Capture the cell that displays the provided text and extract its [X, Y] central coordinate. 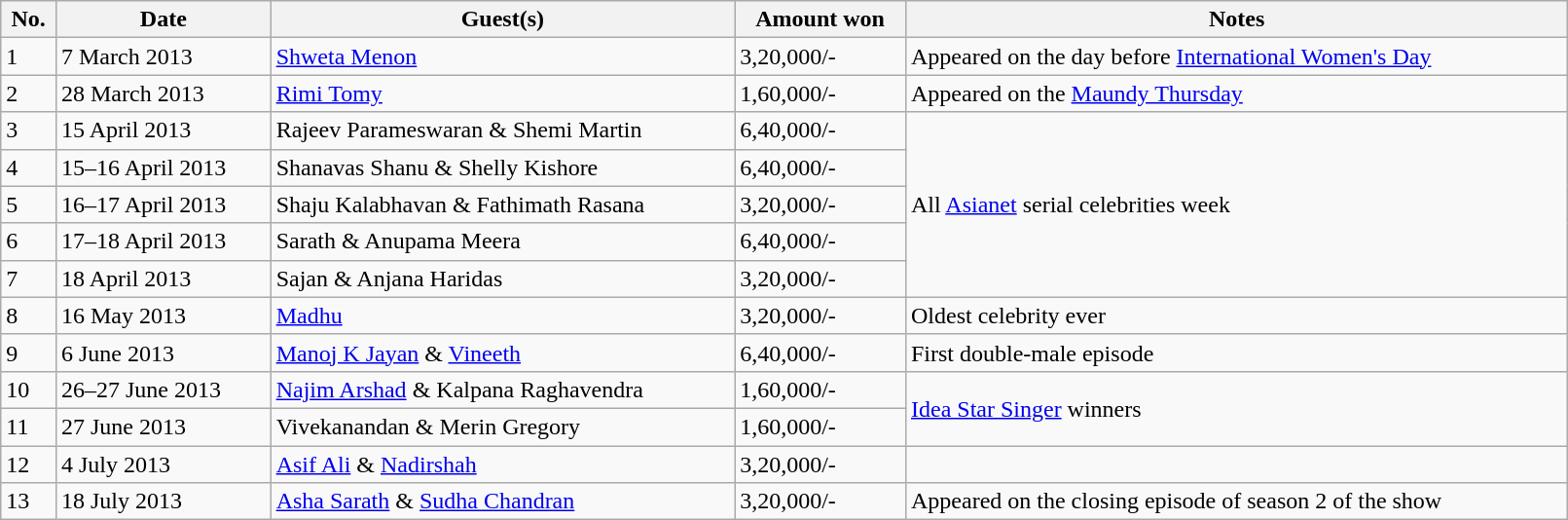
Najim Arshad & Kalpana Raghavendra [502, 390]
Rimi Tomy [502, 93]
Idea Star Singer winners [1236, 408]
17–18 April 2013 [164, 241]
Sarath & Anupama Meera [502, 241]
4 July 2013 [164, 464]
7 [29, 279]
First double-male episode [1236, 353]
Rajeev Parameswaran & Shemi Martin [502, 130]
15–16 April 2013 [164, 167]
Guest(s) [502, 19]
1 [29, 56]
6 June 2013 [164, 353]
Notes [1236, 19]
28 March 2013 [164, 93]
Appeared on the closing episode of season 2 of the show [1236, 501]
Manoj K Jayan & Vineeth [502, 353]
18 April 2013 [164, 279]
8 [29, 316]
4 [29, 167]
All Asianet serial celebrities week [1236, 204]
16 May 2013 [164, 316]
Asif Ali & Nadirshah [502, 464]
6 [29, 241]
Shweta Menon [502, 56]
Madhu [502, 316]
No. [29, 19]
Oldest celebrity ever [1236, 316]
Appeared on the day before International Women's Day [1236, 56]
5 [29, 204]
2 [29, 93]
Sajan & Anjana Haridas [502, 279]
12 [29, 464]
7 March 2013 [164, 56]
16–17 April 2013 [164, 204]
13 [29, 501]
18 July 2013 [164, 501]
Shaju Kalabhavan & Fathimath Rasana [502, 204]
Appeared on the Maundy Thursday [1236, 93]
Vivekanandan & Merin Gregory [502, 427]
26–27 June 2013 [164, 390]
9 [29, 353]
Date [164, 19]
3 [29, 130]
10 [29, 390]
Shanavas Shanu & Shelly Kishore [502, 167]
27 June 2013 [164, 427]
Amount won [820, 19]
15 April 2013 [164, 130]
11 [29, 427]
Asha Sarath & Sudha Chandran [502, 501]
